For the text-containing cell, return its midpoint in (x, y) coordinate format. 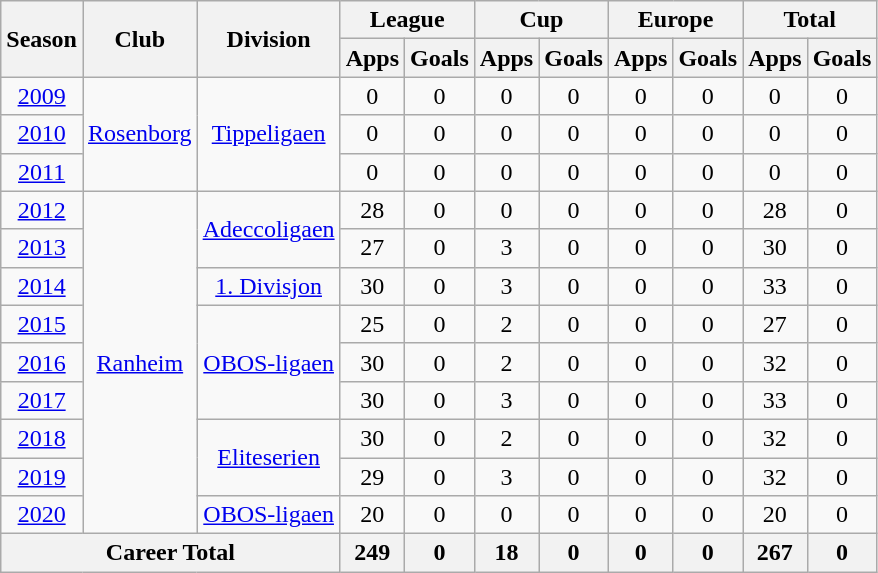
2018 (42, 438)
25 (372, 324)
2010 (42, 134)
2017 (42, 400)
Cup (541, 20)
2012 (42, 210)
Tippeligaen (268, 134)
Eliteserien (268, 457)
Division (268, 39)
2011 (42, 172)
2009 (42, 96)
2020 (42, 515)
18 (506, 553)
Club (140, 39)
Total (810, 20)
Europe (675, 20)
Adeccoligaen (268, 229)
Ranheim (140, 362)
Season (42, 39)
29 (372, 477)
Career Total (170, 553)
2016 (42, 362)
2013 (42, 248)
249 (372, 553)
League (407, 20)
Rosenborg (140, 134)
1. Divisjon (268, 286)
2015 (42, 324)
267 (775, 553)
2019 (42, 477)
2014 (42, 286)
